Output the [X, Y] coordinate of the center of the cell containing the given text.  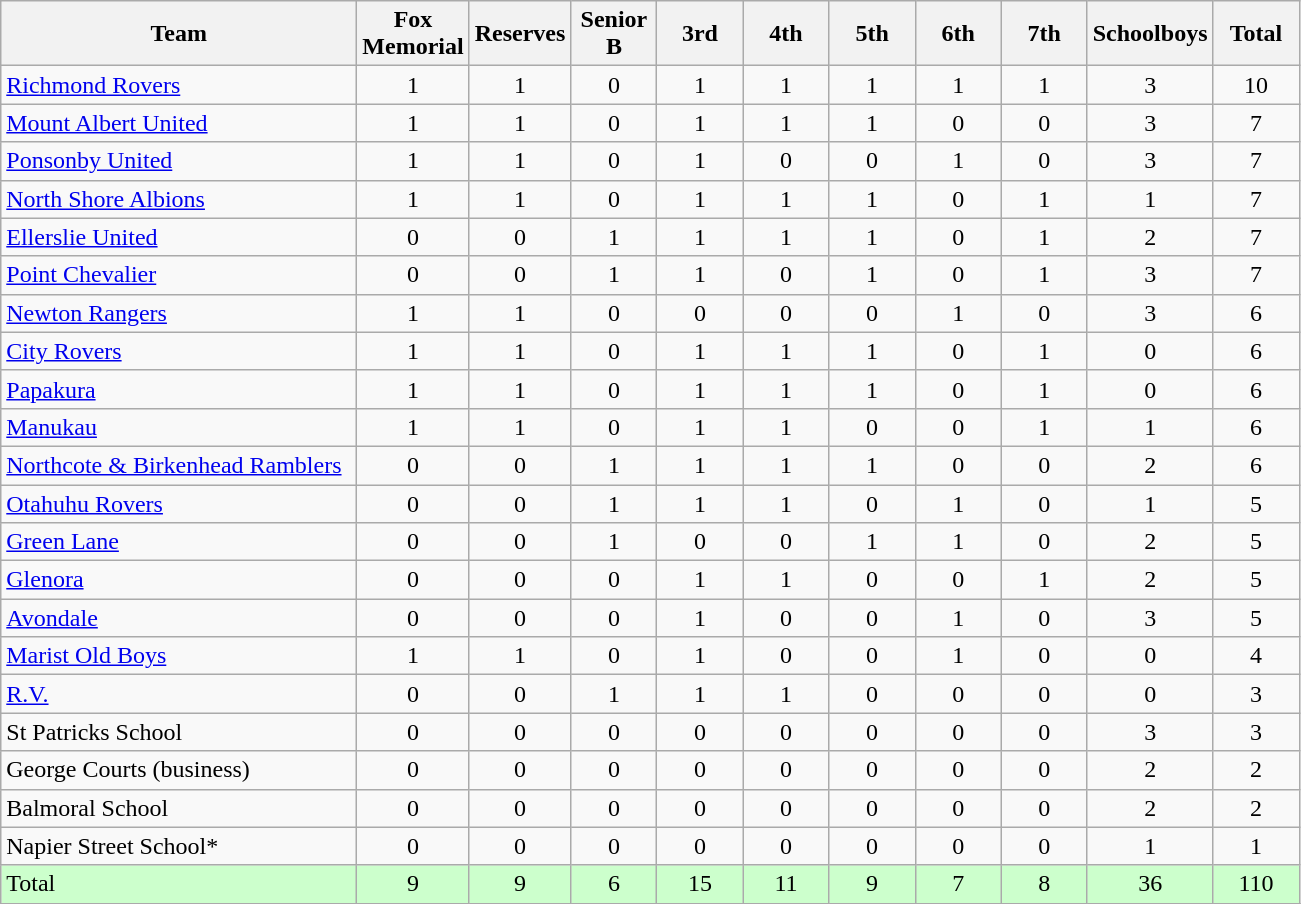
Ellerslie United [179, 237]
Team [179, 34]
Richmond Rovers [179, 85]
11 [786, 884]
Mount Albert United [179, 123]
Glenora [179, 580]
Balmoral School [179, 808]
36 [1150, 884]
Papakura [179, 389]
City Rovers [179, 351]
Reserves [520, 34]
Otahuhu Rovers [179, 503]
Point Chevalier [179, 275]
Napier Street School* [179, 846]
7th [1044, 34]
Northcote & Birkenhead Ramblers [179, 465]
Green Lane [179, 542]
4 [1256, 656]
8 [1044, 884]
George Courts (business) [179, 770]
Manukau [179, 427]
3rd [700, 34]
10 [1256, 85]
Ponsonby United [179, 161]
St Patricks School [179, 732]
5th [872, 34]
Newton Rangers [179, 313]
R.V. [179, 694]
Schoolboys [1150, 34]
North Shore Albions [179, 199]
4th [786, 34]
6th [958, 34]
15 [700, 884]
Senior B [614, 34]
Marist Old Boys [179, 656]
110 [1256, 884]
Fox Memorial [413, 34]
Avondale [179, 618]
